Output the [X, Y] coordinate of the center of the cell containing the given text.  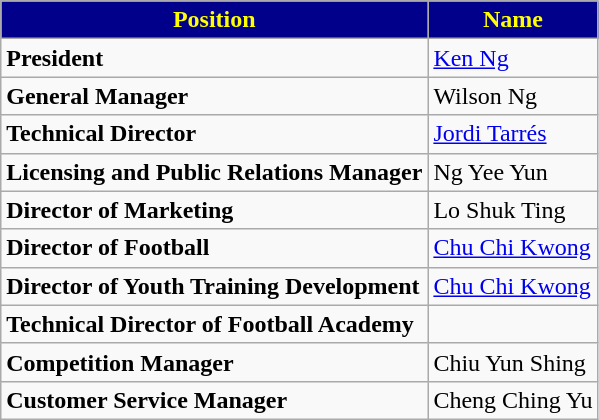
Name [513, 20]
Ng Yee Yun [513, 172]
Customer Service Manager [214, 400]
Position [214, 20]
Competition Manager [214, 362]
Director of Youth Training Development [214, 286]
Technical Director [214, 134]
Chiu Yun Shing [513, 362]
Technical Director of Football Academy [214, 324]
President [214, 58]
Licensing and Public Relations Manager [214, 172]
Ken Ng [513, 58]
Director of Marketing [214, 210]
Lo Shuk Ting [513, 210]
Cheng Ching Yu [513, 400]
Jordi Tarrés [513, 134]
Director of Football [214, 248]
General Manager [214, 96]
Wilson Ng [513, 96]
